Find where the given text appears and provide that cell's center as (X, Y) coordinate. 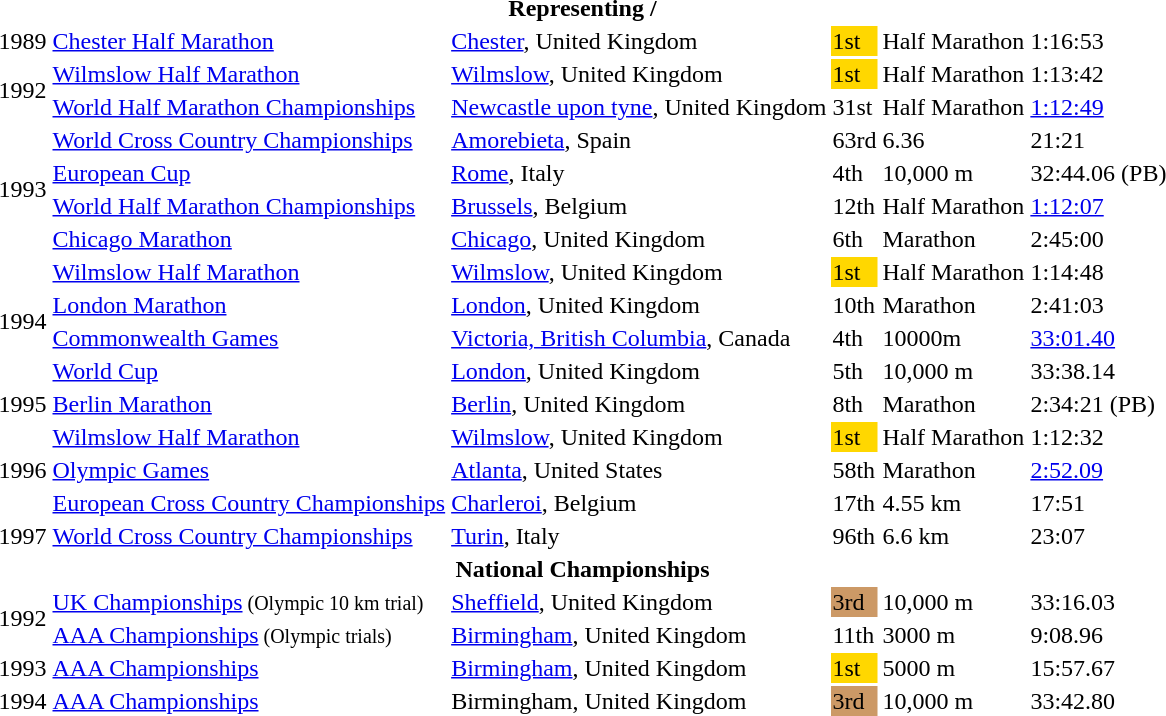
4.55 km (954, 503)
58th (854, 470)
Brussels, Belgium (639, 206)
8th (854, 404)
Newcastle upon tyne, United Kingdom (639, 107)
Berlin, United Kingdom (639, 404)
Chicago, United Kingdom (639, 239)
96th (854, 536)
31st (854, 107)
Victoria, British Columbia, Canada (639, 338)
5000 m (954, 668)
17th (854, 503)
10th (854, 305)
10000m (954, 338)
12th (854, 206)
Amorebieta, Spain (639, 140)
AAA Championships (Olympic trials) (249, 635)
6th (854, 239)
Commonwealth Games (249, 338)
World Cup (249, 371)
Olympic Games (249, 470)
Atlanta, United States (639, 470)
3000 m (954, 635)
5th (854, 371)
Sheffield, United Kingdom (639, 602)
11th (854, 635)
63rd (854, 140)
6.36 (954, 140)
Chester, United Kingdom (639, 41)
European Cross Country Championships (249, 503)
Chester Half Marathon (249, 41)
Turin, Italy (639, 536)
London Marathon (249, 305)
UK Championships (Olympic 10 km trial) (249, 602)
European Cup (249, 173)
Berlin Marathon (249, 404)
6.6 km (954, 536)
Chicago Marathon (249, 239)
Charleroi, Belgium (639, 503)
Rome, Italy (639, 173)
